Detect which cell encompasses the target text, then output its (x, y) center coordinate. 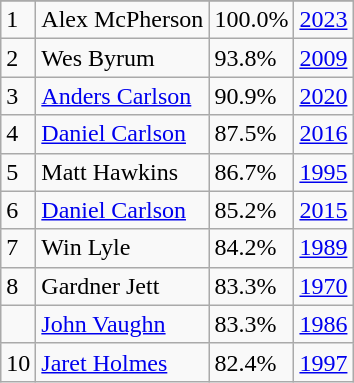
2 (18, 58)
7 (18, 248)
Wes Byrum (122, 58)
1997 (324, 362)
100.0% (252, 20)
1 (18, 20)
2020 (324, 96)
5 (18, 172)
Gardner Jett (122, 286)
93.8% (252, 58)
Matt Hawkins (122, 172)
2023 (324, 20)
10 (18, 362)
1989 (324, 248)
6 (18, 210)
86.7% (252, 172)
Jaret Holmes (122, 362)
2009 (324, 58)
2016 (324, 134)
John Vaughn (122, 324)
8 (18, 286)
2015 (324, 210)
3 (18, 96)
Anders Carlson (122, 96)
1986 (324, 324)
1970 (324, 286)
Alex McPherson (122, 20)
84.2% (252, 248)
90.9% (252, 96)
85.2% (252, 210)
Win Lyle (122, 248)
1995 (324, 172)
82.4% (252, 362)
87.5% (252, 134)
4 (18, 134)
